From the cell containing the given text, extract its center point as [x, y] coordinate. 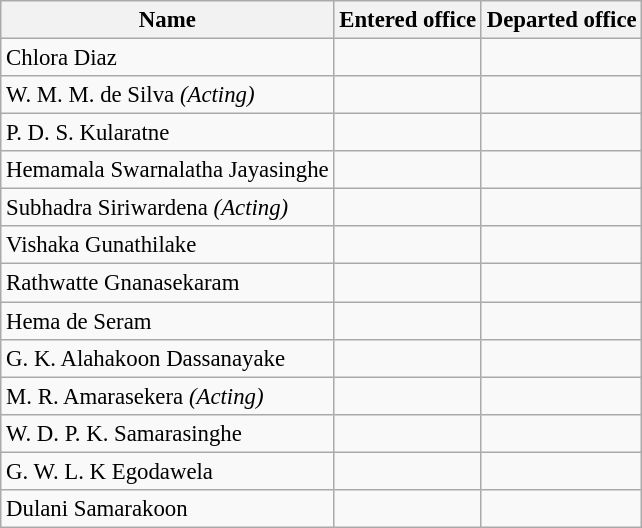
W. M. M. de Silva (Acting) [168, 95]
Dulani Samarakoon [168, 509]
Hema de Seram [168, 321]
M. R. Amarasekera (Acting) [168, 396]
Name [168, 20]
W. D. P. K. Samarasinghe [168, 433]
Entered office [408, 20]
Chlora Diaz [168, 58]
Rathwatte Gnanasekaram [168, 283]
G. W. L. K Egodawela [168, 471]
Vishaka Gunathilake [168, 245]
G. K. Alahakoon Dassanayake [168, 358]
Departed office [562, 20]
Hemamala Swarnalatha Jayasinghe [168, 170]
Subhadra Siriwardena (Acting) [168, 208]
P. D. S. Kularatne [168, 133]
